For the text-containing cell, return its midpoint in (X, Y) coordinate format. 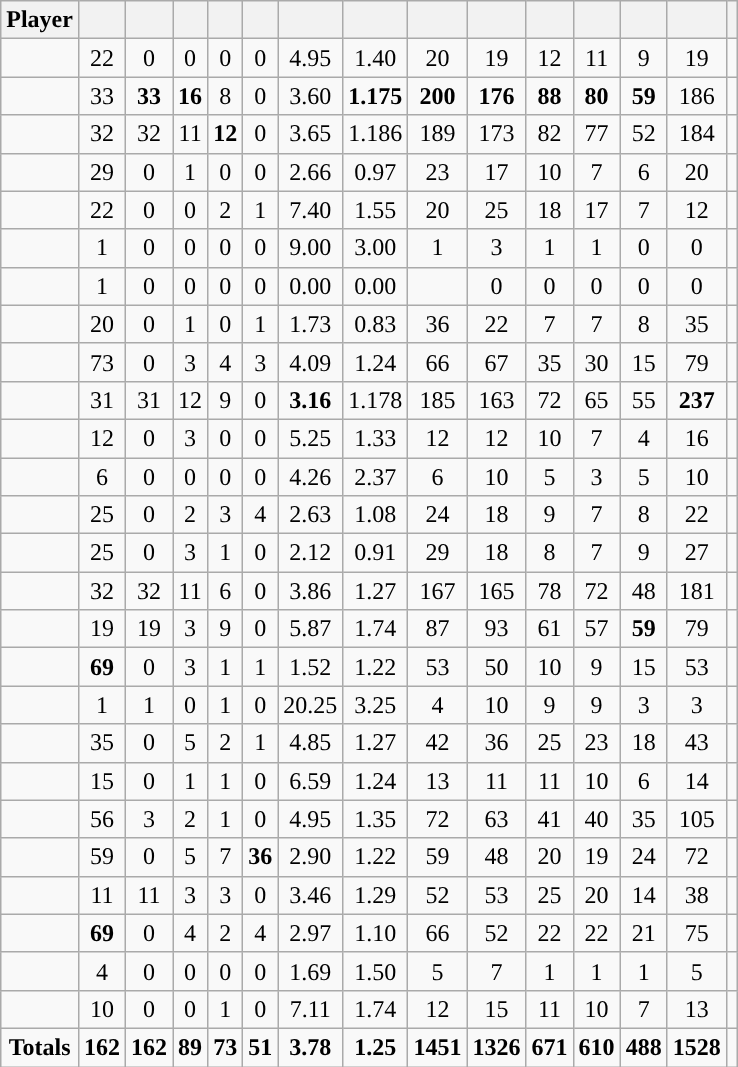
40 (596, 819)
50 (496, 667)
488 (644, 1047)
1.52 (310, 667)
7.40 (310, 210)
0.97 (376, 172)
65 (596, 400)
2.37 (376, 477)
1326 (496, 1047)
Player (40, 20)
41 (550, 819)
165 (496, 591)
4.09 (310, 362)
1.178 (376, 400)
3.86 (310, 591)
1.186 (376, 134)
167 (438, 591)
1.40 (376, 58)
3.00 (376, 248)
1528 (696, 1047)
75 (696, 933)
77 (596, 134)
61 (550, 629)
163 (496, 400)
78 (550, 591)
173 (496, 134)
3.46 (310, 895)
43 (696, 743)
9.00 (310, 248)
186 (696, 96)
1.50 (376, 971)
2.97 (310, 933)
5.87 (310, 629)
5.25 (310, 438)
42 (438, 743)
89 (190, 1047)
189 (438, 134)
184 (696, 134)
1.29 (376, 895)
6.59 (310, 781)
67 (496, 362)
80 (596, 96)
4.85 (310, 743)
0.91 (376, 553)
2.12 (310, 553)
30 (596, 362)
57 (596, 629)
82 (550, 134)
27 (696, 553)
20.25 (310, 705)
7.11 (310, 1009)
1.33 (376, 438)
56 (102, 819)
21 (644, 933)
1.35 (376, 819)
1.25 (376, 1047)
181 (696, 591)
93 (496, 629)
87 (438, 629)
2.90 (310, 857)
55 (644, 400)
38 (696, 895)
1.55 (376, 210)
1.175 (376, 96)
1.69 (310, 971)
176 (496, 96)
3.25 (376, 705)
0.83 (376, 324)
3.78 (310, 1047)
610 (596, 1047)
671 (550, 1047)
51 (260, 1047)
Totals (40, 1047)
63 (496, 819)
2.63 (310, 515)
185 (438, 400)
1.73 (310, 324)
1.08 (376, 515)
1451 (438, 1047)
2.66 (310, 172)
3.16 (310, 400)
4.26 (310, 477)
88 (550, 96)
3.65 (310, 134)
3.60 (310, 96)
200 (438, 96)
237 (696, 400)
105 (696, 819)
1.10 (376, 933)
